Return (x, y) of the center of cell containing provided text 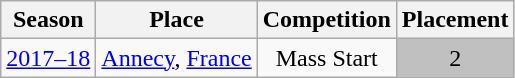
2 (455, 58)
Competition (326, 20)
Place (176, 20)
Placement (455, 20)
Season (48, 20)
2017–18 (48, 58)
Annecy, France (176, 58)
Mass Start (326, 58)
